Scan for the cell matching the given text and deliver its [X, Y] coordinate at center. 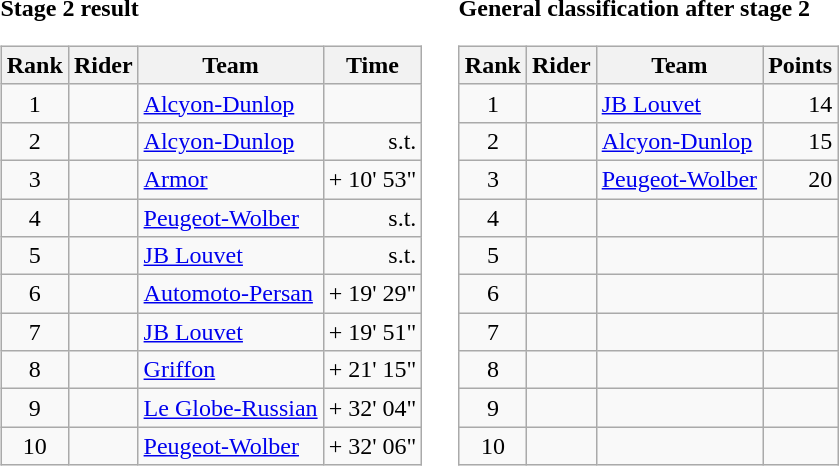
+ 21' 15" [372, 370]
20 [800, 179]
+ 19' 29" [372, 294]
Points [800, 65]
Le Globe-Russian [230, 408]
Griffon [230, 370]
+ 32' 06" [372, 446]
Armor [230, 179]
+ 32' 04" [372, 408]
Automoto-Persan [230, 294]
Time [372, 65]
+ 10' 53" [372, 179]
15 [800, 141]
+ 19' 51" [372, 332]
14 [800, 103]
